From the cell containing the given text, extract its center point as [X, Y] coordinate. 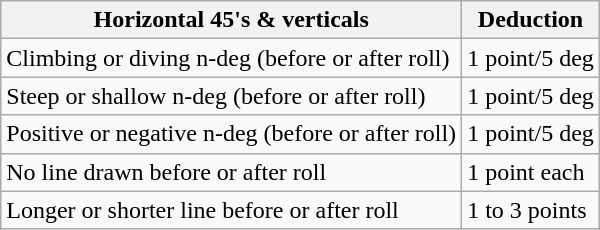
Horizontal 45's & verticals [232, 20]
Steep or shallow n-deg (before or after roll) [232, 96]
Positive or negative n-deg (before or after roll) [232, 134]
1 point each [531, 172]
Climbing or diving n-deg (before or after roll) [232, 58]
Longer or shorter line before or after roll [232, 210]
Deduction [531, 20]
No line drawn before or after roll [232, 172]
1 to 3 points [531, 210]
